Locate the cell with the specified text and output its [X, Y] center coordinate. 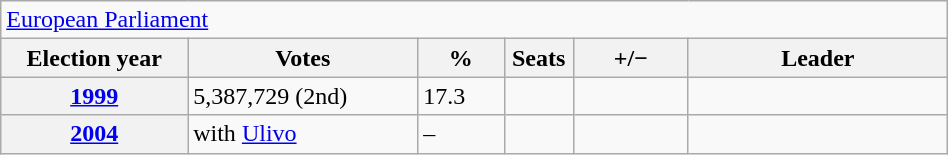
17.3 [461, 96]
+/− [630, 58]
5,387,729 (2nd) [303, 96]
1999 [94, 96]
Election year [94, 58]
% [461, 58]
Leader [818, 58]
– [461, 134]
2004 [94, 134]
Seats [538, 58]
European Parliament [474, 20]
with Ulivo [303, 134]
Votes [303, 58]
